Return the [X, Y] coordinate for the center point of the cell that contains the specified text.  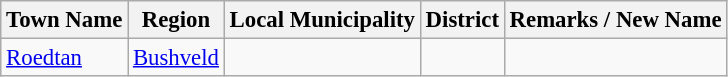
District [462, 20]
Local Municipality [322, 20]
Roedtan [64, 58]
Region [176, 20]
Town Name [64, 20]
Bushveld [176, 58]
Remarks / New Name [616, 20]
